For the text-containing cell, return its midpoint in (X, Y) coordinate format. 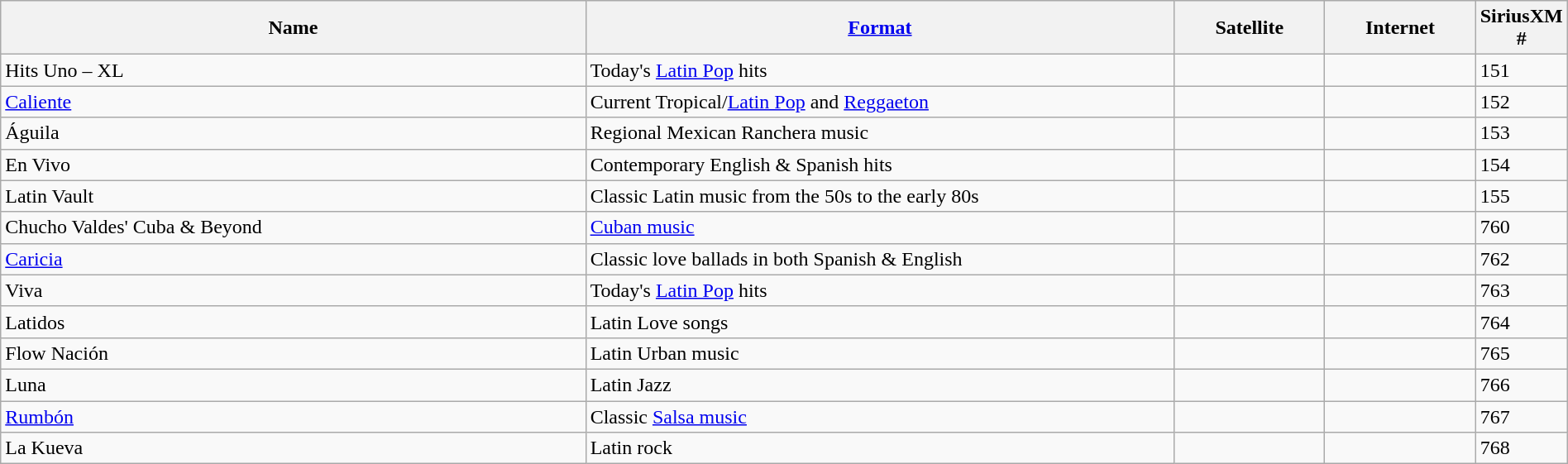
766 (1522, 385)
Caricia (293, 259)
760 (1522, 227)
767 (1522, 416)
Classic Salsa music (880, 416)
Format (880, 28)
Chucho Valdes' Cuba & Beyond (293, 227)
764 (1522, 322)
Satellite (1250, 28)
Latin Jazz (880, 385)
154 (1522, 165)
Latin Love songs (880, 322)
Latin rock (880, 448)
Rumbón (293, 416)
155 (1522, 196)
Classic Latin music from the 50s to the early 80s (880, 196)
Cuban music (880, 227)
Regional Mexican Ranchera music (880, 133)
Águila (293, 133)
La Kueva (293, 448)
Latin Urban music (880, 353)
Caliente (293, 102)
Current Tropical/Latin Pop and Reggaeton (880, 102)
153 (1522, 133)
Latin Vault (293, 196)
151 (1522, 70)
762 (1522, 259)
Classic love ballads in both Spanish & English (880, 259)
Luna (293, 385)
Hits Uno – XL (293, 70)
Name (293, 28)
763 (1522, 290)
152 (1522, 102)
Viva (293, 290)
Internet (1400, 28)
En Vivo (293, 165)
SiriusXM # (1522, 28)
768 (1522, 448)
765 (1522, 353)
Contemporary English & Spanish hits (880, 165)
Flow Nación (293, 353)
Latidos (293, 322)
